From the cell containing the given text, extract its center point as (x, y) coordinate. 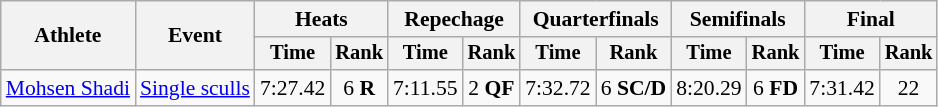
6 SC/D (634, 88)
8:20.29 (708, 88)
7:31.42 (842, 88)
2 QF (492, 88)
6 R (359, 88)
7:11.55 (426, 88)
Heats (322, 19)
Semifinals (738, 19)
Final (870, 19)
Repechage (454, 19)
Athlete (68, 36)
Mohsen Shadi (68, 88)
6 FD (776, 88)
Quarterfinals (596, 19)
7:32.72 (558, 88)
Event (195, 36)
Single sculls (195, 88)
7:27.42 (292, 88)
22 (909, 88)
